Detect which cell encompasses the target text, then output its (X, Y) center coordinate. 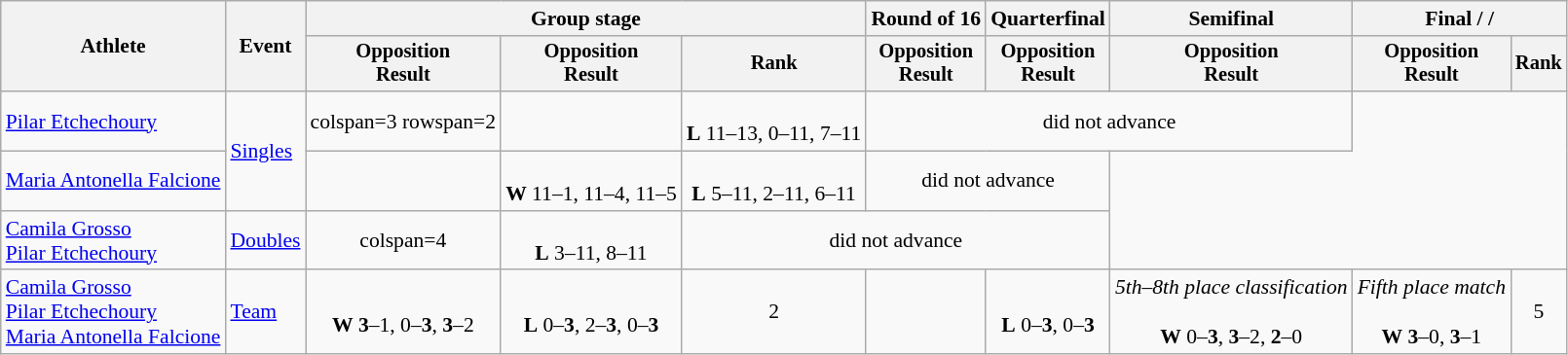
W 3–1, 0–3, 3–2 (403, 313)
Athlete (113, 47)
W 11–1, 11–4, 11–5 (591, 181)
colspan=3 rowspan=2 (403, 121)
Pilar Etchechoury (113, 121)
Team (265, 313)
colspan=4 (403, 241)
Semifinal (1231, 18)
Doubles (265, 241)
Final / / (1460, 18)
L 0–3, 0–3 (1048, 313)
L 0–3, 2–3, 0–3 (591, 313)
Quarterfinal (1048, 18)
L 3–11, 8–11 (591, 241)
L 5–11, 2–11, 6–11 (773, 181)
Maria Antonella Falcione (113, 181)
Group stage (586, 18)
Singles (265, 151)
2 (773, 313)
L 11–13, 0–11, 7–11 (773, 121)
5th–8th place classificationW 0–3, 3–2, 2–0 (1231, 313)
Camila GrossoPilar EtchechouryMaria Antonella Falcione (113, 313)
Camila GrossoPilar Etchechoury (113, 241)
Fifth place matchW 3–0, 3–1 (1432, 313)
Round of 16 (925, 18)
5 (1539, 313)
Event (265, 47)
